Provide the (x, y) coordinate of the cell's center where the given text is located.  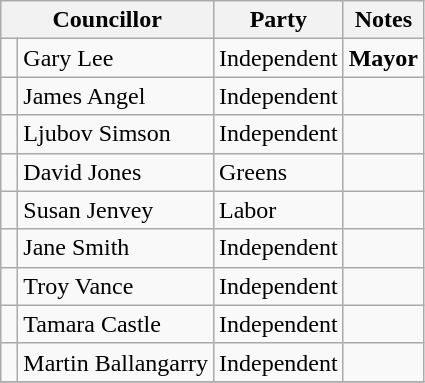
Labor (278, 210)
Tamara Castle (116, 324)
James Angel (116, 96)
Mayor (383, 58)
Susan Jenvey (116, 210)
Party (278, 20)
Greens (278, 172)
Gary Lee (116, 58)
Jane Smith (116, 248)
Councillor (108, 20)
David Jones (116, 172)
Martin Ballangarry (116, 362)
Troy Vance (116, 286)
Notes (383, 20)
Ljubov Simson (116, 134)
